Scan for the cell matching the given text and deliver its (X, Y) coordinate at center. 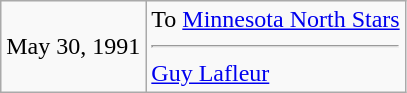
May 30, 1991 (74, 47)
To Minnesota North StarsGuy Lafleur (276, 47)
